For the text-containing cell, return its midpoint in [X, Y] coordinate format. 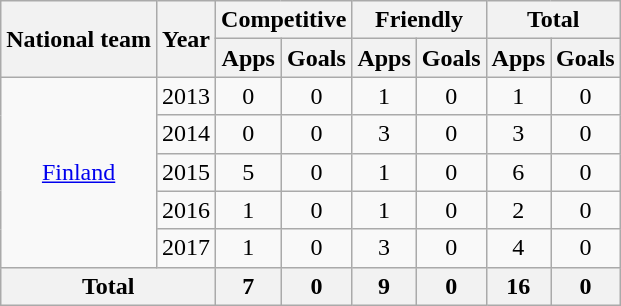
2013 [186, 96]
2016 [186, 210]
2014 [186, 134]
National team [79, 39]
Competitive [284, 20]
9 [384, 286]
2017 [186, 248]
6 [518, 172]
2015 [186, 172]
7 [248, 286]
2 [518, 210]
4 [518, 248]
5 [248, 172]
Finland [79, 172]
Year [186, 39]
16 [518, 286]
Friendly [419, 20]
